Provide the [X, Y] coordinate of the cell's center where the given text is located.  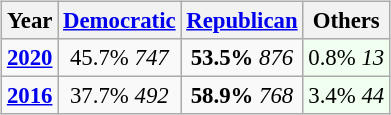
Democratic [120, 21]
2020 [30, 58]
53.5% 876 [242, 58]
58.9% 768 [242, 96]
Others [346, 21]
2016 [30, 96]
3.4% 44 [346, 96]
Year [30, 21]
45.7% 747 [120, 58]
Republican [242, 21]
37.7% 492 [120, 96]
0.8% 13 [346, 58]
